Locate the cell with the specified text and output its (X, Y) center coordinate. 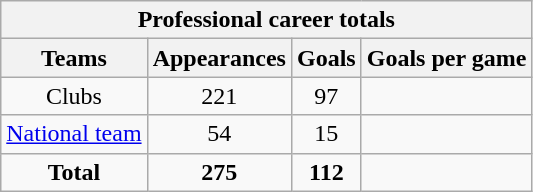
Appearances (219, 58)
15 (326, 134)
221 (219, 96)
275 (219, 172)
54 (219, 134)
Clubs (74, 96)
97 (326, 96)
Goals per game (446, 58)
Goals (326, 58)
Teams (74, 58)
Total (74, 172)
Professional career totals (266, 20)
112 (326, 172)
National team (74, 134)
